For the text-containing cell, return its midpoint in [X, Y] coordinate format. 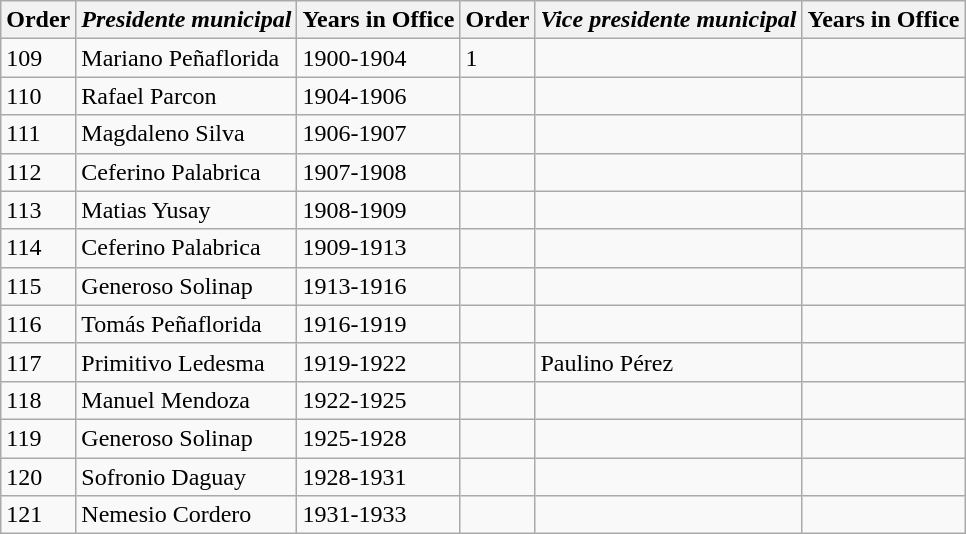
1900-1904 [378, 58]
120 [38, 477]
119 [38, 438]
1908-1909 [378, 210]
116 [38, 324]
1925-1928 [378, 438]
Manuel Mendoza [186, 400]
Vice presidente municipal [668, 20]
Presidente municipal [186, 20]
Rafael Parcon [186, 96]
Nemesio Cordero [186, 515]
Mariano Peñaflorida [186, 58]
1931-1933 [378, 515]
1907-1908 [378, 172]
1916-1919 [378, 324]
Primitivo Ledesma [186, 362]
110 [38, 96]
1922-1925 [378, 400]
Magdaleno Silva [186, 134]
1913-1916 [378, 286]
109 [38, 58]
1928-1931 [378, 477]
121 [38, 515]
1906-1907 [378, 134]
115 [38, 286]
1 [498, 58]
113 [38, 210]
1909-1913 [378, 248]
112 [38, 172]
118 [38, 400]
Matias Yusay [186, 210]
1919-1922 [378, 362]
1904-1906 [378, 96]
Tomás Peñaflorida [186, 324]
Paulino Pérez [668, 362]
114 [38, 248]
117 [38, 362]
Sofronio Daguay [186, 477]
111 [38, 134]
